Search for the cell housing the specified text and yield its [x, y] center coordinate. 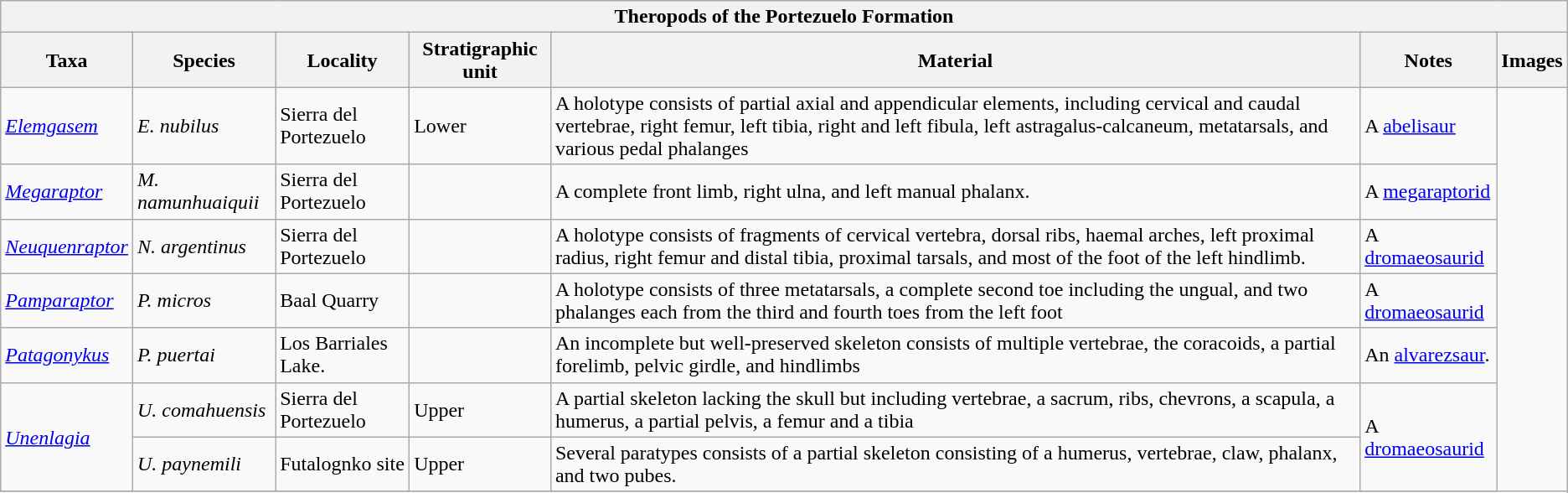
Lower [481, 126]
Images [1532, 60]
Theropods of the Portezuelo Formation [784, 17]
A complete front limb, right ulna, and left manual phalanx. [955, 191]
U. comahuensis [204, 409]
P. micros [204, 300]
Several paratypes consists of a partial skeleton consisting of a humerus, vertebrae, claw, phalanx, and two pubes. [955, 464]
Material [955, 60]
Species [204, 60]
P. puertai [204, 355]
Patagonykus [67, 355]
Pamparaptor [67, 300]
Stratigraphic unit [481, 60]
A megaraptorid [1429, 191]
Locality [343, 60]
A partial skeleton lacking the skull but including vertebrae, a sacrum, ribs, chevrons, a scapula, a humerus, a partial pelvis, a femur and a tibia [955, 409]
Megaraptor [67, 191]
An alvarezsaur. [1429, 355]
Elemgasem [67, 126]
M. namunhuaiquii [204, 191]
Taxa [67, 60]
An incomplete but well-preserved skeleton consists of multiple vertebrae, the coracoids, a partial forelimb, pelvic girdle, and hindlimbs [955, 355]
E. nubilus [204, 126]
U. paynemili [204, 464]
Unenlagia [67, 437]
Baal Quarry [343, 300]
Futalognko site [343, 464]
Notes [1429, 60]
Los Barriales Lake. [343, 355]
N. argentinus [204, 246]
Neuquenraptor [67, 246]
A abelisaur [1429, 126]
